Identify which cell holds the provided text, then report its (x, y) central coordinate. 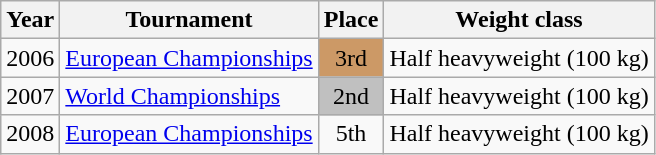
2008 (30, 134)
5th (351, 134)
Place (351, 20)
Weight class (519, 20)
2nd (351, 96)
3rd (351, 58)
2006 (30, 58)
Tournament (189, 20)
2007 (30, 96)
Year (30, 20)
World Championships (189, 96)
